Scan for the cell matching the given text and deliver its (x, y) coordinate at center. 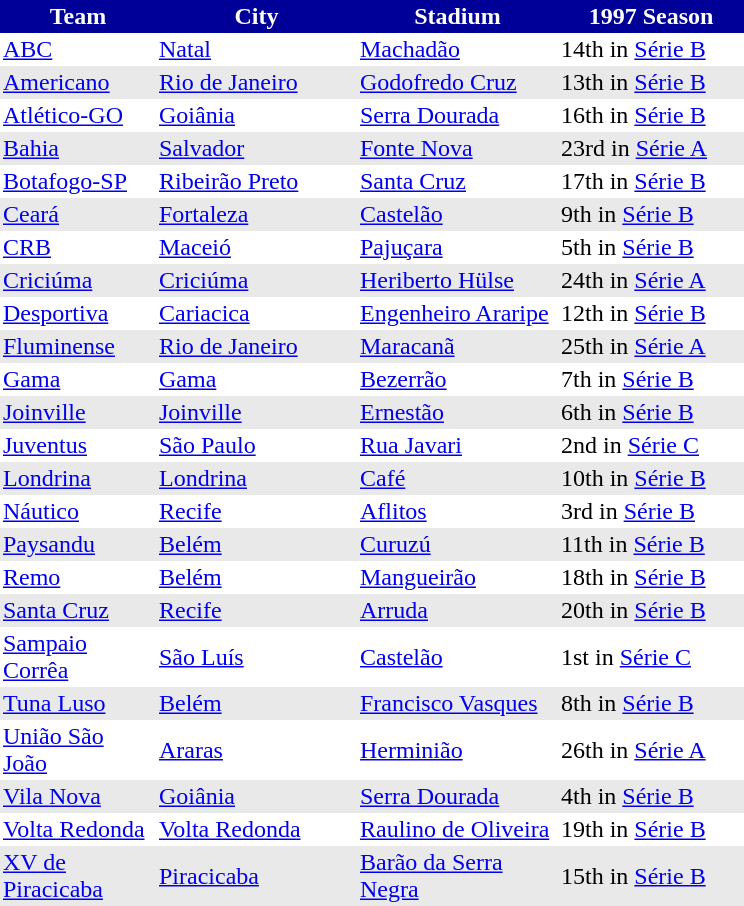
São Paulo (256, 446)
19th in Série B (651, 830)
23rd in Série A (651, 148)
6th in Série B (651, 412)
Maracanã (458, 346)
Fonte Nova (458, 148)
Engenheiro Araripe (458, 314)
Bahia (78, 148)
1997 Season (651, 16)
Botafogo-SP (78, 182)
Natal (256, 50)
City (256, 16)
Ernestão (458, 412)
3rd in Série B (651, 512)
Araras (256, 750)
Machadão (458, 50)
26th in Série A (651, 750)
Salvador (256, 148)
Desportiva (78, 314)
Vila Nova (78, 796)
Café (458, 478)
Maceió (256, 248)
Piracicaba (256, 876)
16th in Série B (651, 116)
Tuna Luso (78, 704)
Sampaio Corrêa (78, 657)
1st in Série C (651, 657)
Fortaleza (256, 214)
Ceará (78, 214)
Francisco Vasques (458, 704)
Raulino de Oliveira (458, 830)
Bezerrão (458, 380)
17th in Série B (651, 182)
CRB (78, 248)
Rua Javari (458, 446)
14th in Série B (651, 50)
24th in Série A (651, 280)
XV de Piracicaba (78, 876)
13th in Série B (651, 82)
Remo (78, 578)
Aflitos (458, 512)
Team (78, 16)
Mangueirão (458, 578)
10th in Série B (651, 478)
Barão da Serra Negra (458, 876)
18th in Série B (651, 578)
11th in Série B (651, 544)
5th in Série B (651, 248)
Náutico (78, 512)
4th in Série B (651, 796)
União São João (78, 750)
7th in Série B (651, 380)
9th in Série B (651, 214)
8th in Série B (651, 704)
Curuzú (458, 544)
Paysandu (78, 544)
Juventus (78, 446)
Herminião (458, 750)
ABC (78, 50)
25th in Série A (651, 346)
Fluminense (78, 346)
15th in Série B (651, 876)
Arruda (458, 610)
Atlético-GO (78, 116)
20th in Série B (651, 610)
Ribeirão Preto (256, 182)
Americano (78, 82)
São Luís (256, 657)
Cariacica (256, 314)
2nd in Série C (651, 446)
Pajuçara (458, 248)
Heriberto Hülse (458, 280)
12th in Série B (651, 314)
Stadium (458, 16)
Godofredo Cruz (458, 82)
